Detect which cell encompasses the target text, then output its (x, y) center coordinate. 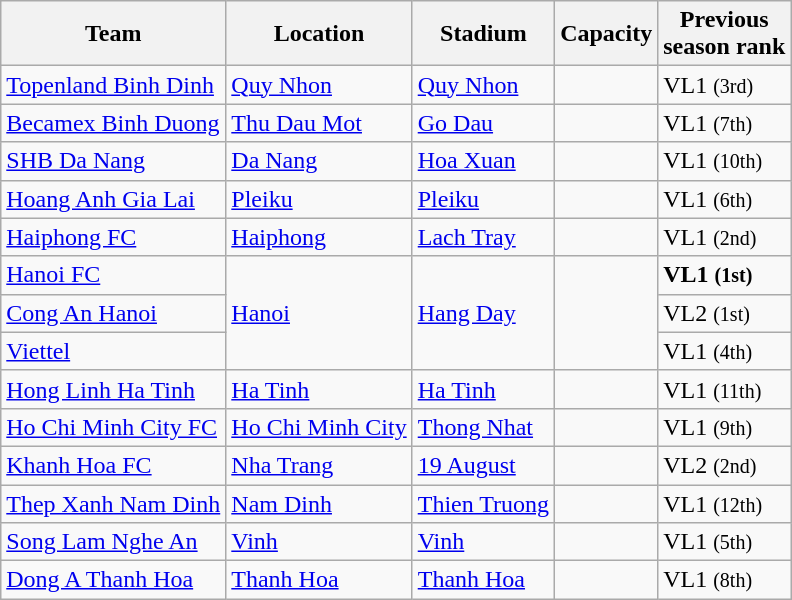
Location (319, 34)
VL1 (6th) (724, 199)
Thep Xanh Nam Dinh (114, 503)
VL1 (7th) (724, 123)
VL1 (10th) (724, 161)
Team (114, 34)
Hanoi FC (114, 275)
Hoa Xuan (483, 161)
Becamex Binh Duong (114, 123)
Capacity (606, 34)
VL1 (8th) (724, 580)
VL2 (1st) (724, 313)
VL1 (5th) (724, 542)
Nam Dinh (319, 503)
Viettel (114, 351)
Cong An Hanoi (114, 313)
Hang Day (483, 313)
Hoang Anh Gia Lai (114, 199)
VL2 (2nd) (724, 465)
Dong A Thanh Hoa (114, 580)
Song Lam Nghe An (114, 542)
Nha Trang (319, 465)
VL1 (11th) (724, 389)
Thu Dau Mot (319, 123)
Thong Nhat (483, 427)
Hanoi (319, 313)
Ho Chi Minh City (319, 427)
Da Nang (319, 161)
Go Dau (483, 123)
VL1 (2nd) (724, 237)
Khanh Hoa FC (114, 465)
Haiphong FC (114, 237)
Stadium (483, 34)
VL1 (4th) (724, 351)
Thien Truong (483, 503)
Topenland Binh Dinh (114, 85)
Haiphong (319, 237)
SHB Da Nang (114, 161)
Ho Chi Minh City FC (114, 427)
19 August (483, 465)
VL1 (9th) (724, 427)
VL1 (1st) (724, 275)
Hong Linh Ha Tinh (114, 389)
VL1 (12th) (724, 503)
VL1 (3rd) (724, 85)
Lach Tray (483, 237)
Previousseason rank (724, 34)
